Extract the [X, Y] coordinate from the center of the cell holding the provided text.  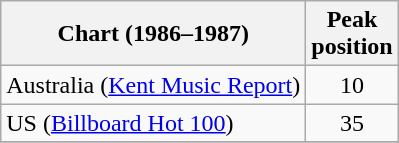
Australia (Kent Music Report) [154, 85]
Chart (1986–1987) [154, 34]
Peakposition [352, 34]
35 [352, 123]
US (Billboard Hot 100) [154, 123]
10 [352, 85]
